Provide the (X, Y) coordinate of the cell's center where the given text is located.  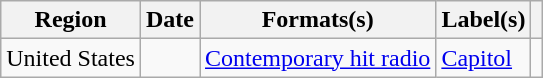
United States (71, 58)
Date (170, 20)
Region (71, 20)
Contemporary hit radio (318, 58)
Capitol (484, 58)
Formats(s) (318, 20)
Label(s) (484, 20)
